Return [X, Y] of the center of cell containing provided text 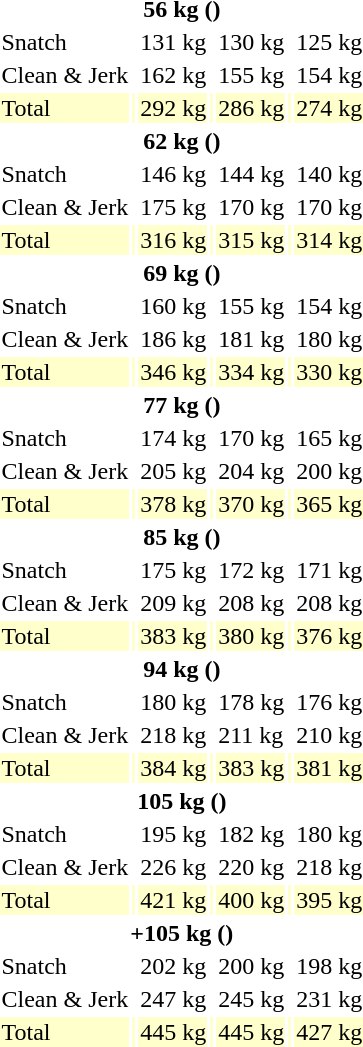
370 kg [252, 504]
421 kg [174, 900]
346 kg [174, 372]
146 kg [174, 174]
182 kg [252, 834]
218 kg [174, 735]
144 kg [252, 174]
209 kg [174, 603]
380 kg [252, 636]
181 kg [252, 339]
245 kg [252, 999]
247 kg [174, 999]
286 kg [252, 108]
315 kg [252, 240]
131 kg [174, 42]
180 kg [174, 702]
292 kg [174, 108]
208 kg [252, 603]
178 kg [252, 702]
172 kg [252, 570]
378 kg [174, 504]
130 kg [252, 42]
211 kg [252, 735]
160 kg [174, 306]
186 kg [174, 339]
200 kg [252, 966]
204 kg [252, 471]
316 kg [174, 240]
202 kg [174, 966]
205 kg [174, 471]
334 kg [252, 372]
195 kg [174, 834]
400 kg [252, 900]
384 kg [174, 768]
226 kg [174, 867]
174 kg [174, 438]
162 kg [174, 75]
220 kg [252, 867]
